For the text-containing cell, return its midpoint in (X, Y) coordinate format. 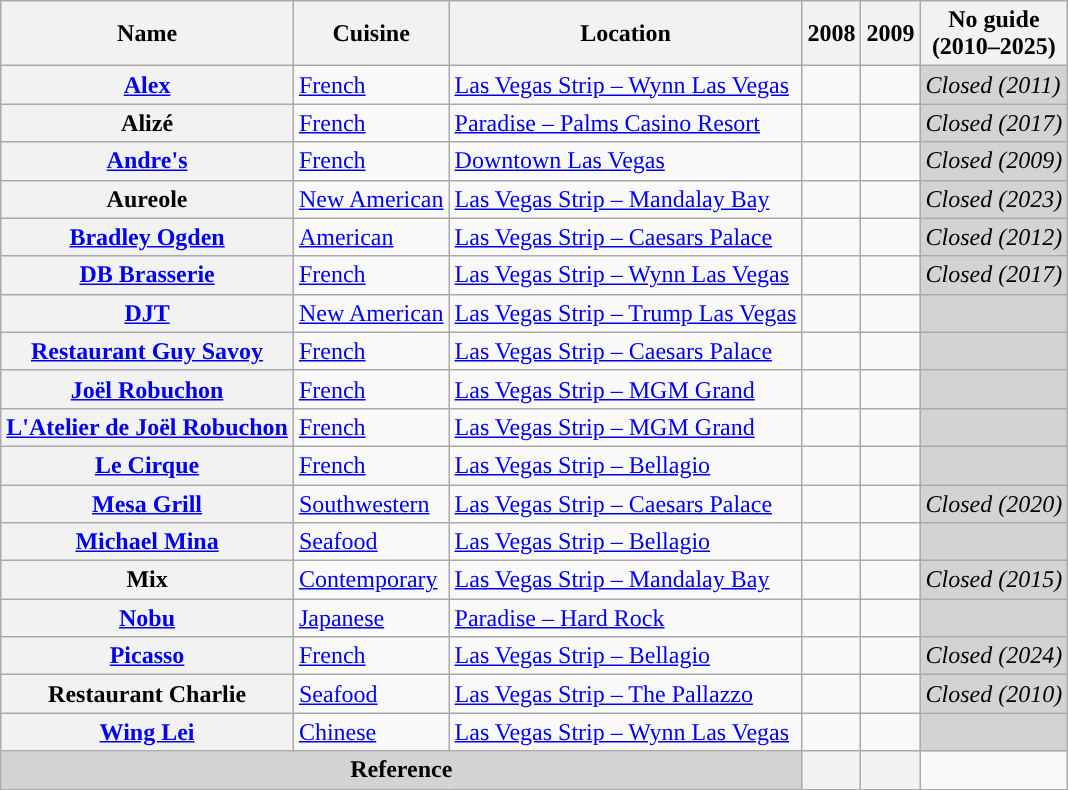
Chinese (371, 732)
Restaurant Guy Savoy (148, 351)
Nobu (148, 618)
Bradley Ogden (148, 237)
Closed (2010) (994, 694)
Closed (2012) (994, 237)
2009 (890, 34)
Contemporary (371, 580)
No guide (2010–2025) (994, 34)
Paradise – Hard Rock (626, 618)
L'Atelier de Joël Robuchon (148, 427)
Closed (2009) (994, 161)
Alex (148, 85)
Closed (2011) (994, 85)
Reference (402, 770)
Location (626, 34)
Andre's (148, 161)
Cuisine (371, 34)
Restaurant Charlie (148, 694)
Alizé (148, 123)
Name (148, 34)
DJT (148, 313)
Las Vegas Strip – The Pallazzo (626, 694)
Mix (148, 580)
Las Vegas Strip – Trump Las Vegas (626, 313)
Closed (2015) (994, 580)
Closed (2024) (994, 656)
Picasso (148, 656)
2008 (832, 34)
Downtown Las Vegas (626, 161)
Southwestern (371, 503)
Japanese (371, 618)
American (371, 237)
DB Brasserie (148, 275)
Paradise – Palms Casino Resort (626, 123)
Aureole (148, 199)
Mesa Grill (148, 503)
Closed (2020) (994, 503)
Closed (2023) (994, 199)
Michael Mina (148, 542)
Wing Lei (148, 732)
Joël Robuchon (148, 389)
Le Cirque (148, 465)
